Return [x, y] of the center of cell containing provided text 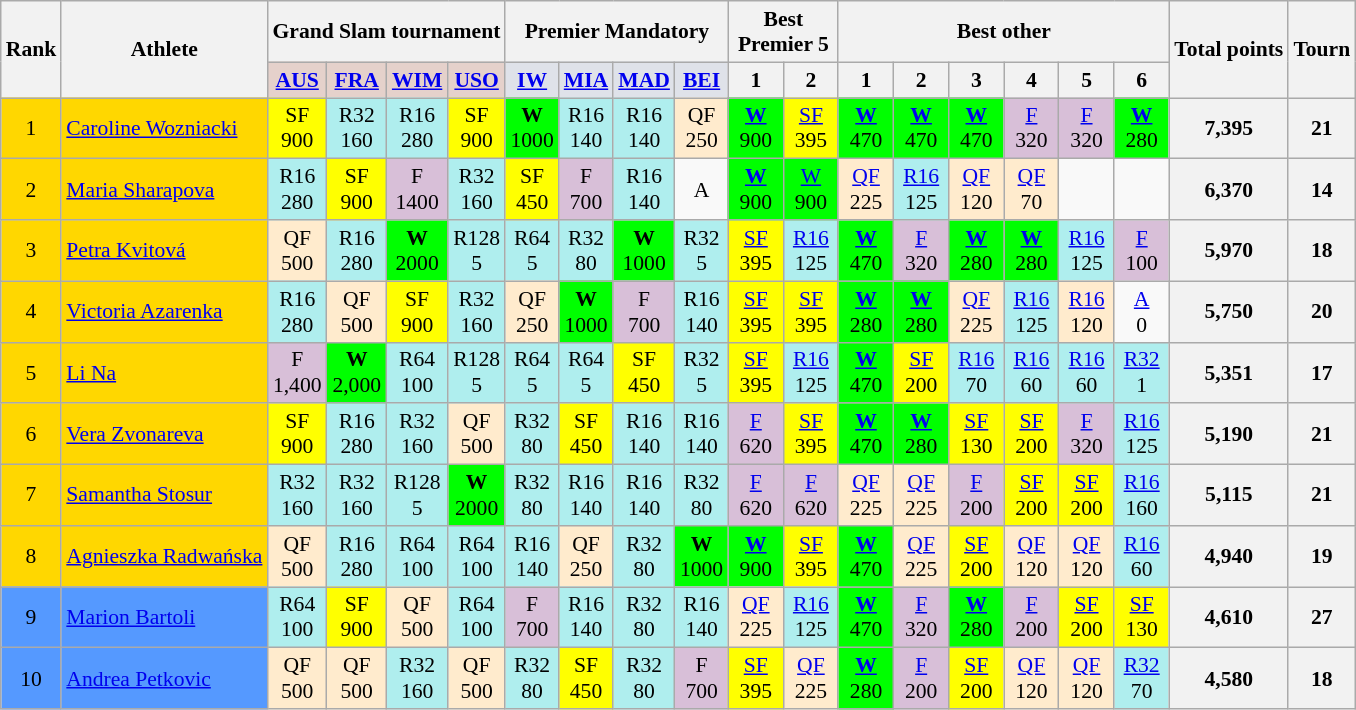
AUS [297, 80]
Agnieszka Radwańska [164, 556]
Tourn [1322, 50]
R1670 [976, 372]
USO [477, 80]
Li Na [164, 372]
9 [32, 618]
Best other [1004, 32]
QF70 [1032, 190]
MIA [586, 80]
5,970 [1228, 250]
R321 [1142, 372]
27 [1322, 618]
Rank [32, 50]
4,940 [1228, 556]
R16160 [1142, 496]
8 [32, 556]
10 [32, 678]
Total points [1228, 50]
W2,000 [357, 372]
6,370 [1228, 190]
F100 [1142, 250]
Athlete [164, 50]
Samantha Stosur [164, 496]
A0 [1142, 312]
IW [532, 80]
BEI [702, 80]
A [702, 190]
5,190 [1228, 434]
Petra Kvitová [164, 250]
Caroline Wozniacki [164, 128]
R16120 [1086, 312]
7 [32, 496]
17 [1322, 372]
Marion Bartoli [164, 618]
Best Premier 5 [783, 32]
5,115 [1228, 496]
14 [1322, 190]
F1,400 [297, 372]
4,610 [1228, 618]
Grand Slam tournament [386, 32]
R3270 [1142, 678]
4,580 [1228, 678]
20 [1322, 312]
MAD [644, 80]
Vera Zvonareva [164, 434]
19 [1322, 556]
5,750 [1228, 312]
5,351 [1228, 372]
Victoria Azarenka [164, 312]
WIM [416, 80]
Maria Sharapova [164, 190]
7,395 [1228, 128]
FRA [357, 80]
Premier Mandatory [616, 32]
F1400 [416, 190]
Andrea Petkovic [164, 678]
